Return the [X, Y] coordinate for the center point of the cell that contains the specified text.  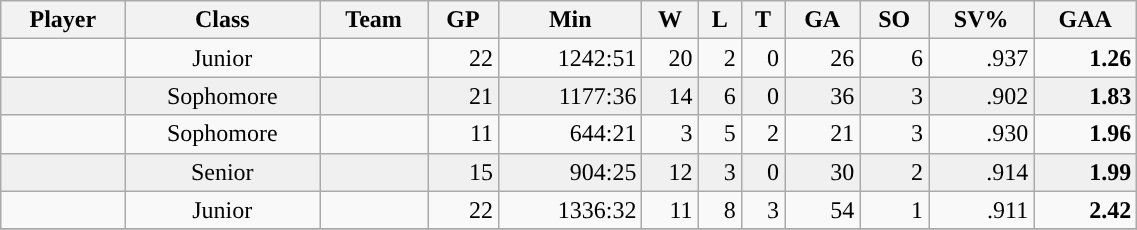
GP [464, 20]
W [670, 20]
T [762, 20]
GAA [1086, 20]
2.42 [1086, 210]
36 [822, 96]
14 [670, 96]
20 [670, 58]
Class [222, 20]
1177:36 [570, 96]
GA [822, 20]
1242:51 [570, 58]
15 [464, 172]
1336:32 [570, 210]
L [720, 20]
1.99 [1086, 172]
.902 [982, 96]
.911 [982, 210]
.914 [982, 172]
Senior [222, 172]
1 [894, 210]
30 [822, 172]
644:21 [570, 134]
.930 [982, 134]
.937 [982, 58]
1.96 [1086, 134]
Team [374, 20]
1.83 [1086, 96]
8 [720, 210]
5 [720, 134]
12 [670, 172]
Min [570, 20]
54 [822, 210]
26 [822, 58]
Player [63, 20]
SV% [982, 20]
1.26 [1086, 58]
SO [894, 20]
904:25 [570, 172]
